Search for the cell housing the specified text and yield its [x, y] center coordinate. 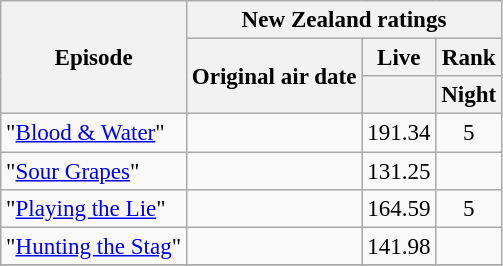
Night [469, 95]
141.98 [399, 246]
"Hunting the Stag" [94, 246]
131.25 [399, 171]
Rank [469, 58]
"Sour Grapes" [94, 171]
191.34 [399, 133]
Live [399, 58]
Original air date [274, 76]
Episode [94, 58]
"Blood & Water" [94, 133]
164.59 [399, 209]
"Playing the Lie" [94, 209]
New Zealand ratings [344, 20]
